From the cell containing the given text, extract its center point as (x, y) coordinate. 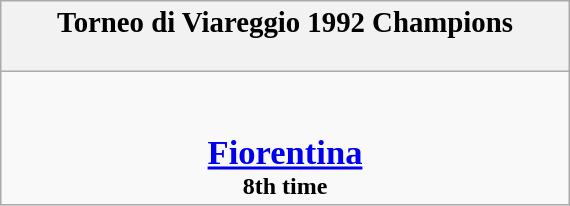
Torneo di Viareggio 1992 Champions (284, 36)
Fiorentina8th time (284, 138)
